Extract the [X, Y] coordinate from the center of the cell holding the provided text.  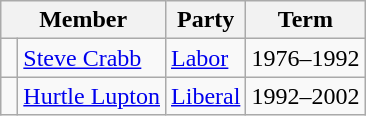
Steve Crabb [92, 58]
Liberal [206, 96]
Term [306, 20]
Labor [206, 58]
1992–2002 [306, 96]
Member [84, 20]
Hurtle Lupton [92, 96]
1976–1992 [306, 58]
Party [206, 20]
